Identify which cell holds the provided text, then report its [X, Y] central coordinate. 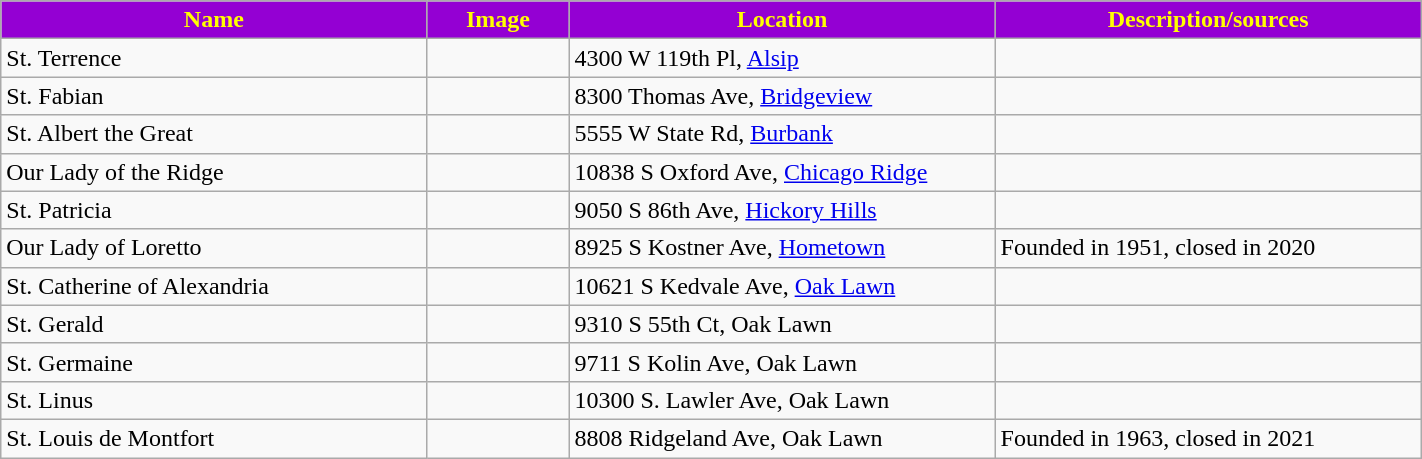
St. Linus [214, 400]
Location [782, 20]
4300 W 119th Pl, Alsip [782, 58]
9310 S 55th Ct, Oak Lawn [782, 324]
8925 S Kostner Ave, Hometown [782, 248]
Founded in 1951, closed in 2020 [1208, 248]
St. Terrence [214, 58]
St. Catherine of Alexandria [214, 286]
Name [214, 20]
Description/sources [1208, 20]
Our Lady of the Ridge [214, 172]
Founded in 1963, closed in 2021 [1208, 438]
St. Albert the Great [214, 134]
10838 S Oxford Ave, Chicago Ridge [782, 172]
St. Patricia [214, 210]
5555 W State Rd, Burbank [782, 134]
St. Germaine [214, 362]
St. Fabian [214, 96]
9050 S 86th Ave, Hickory Hills [782, 210]
Image [498, 20]
10621 S Kedvale Ave, Oak Lawn [782, 286]
8300 Thomas Ave, Bridgeview [782, 96]
10300 S. Lawler Ave, Oak Lawn [782, 400]
Our Lady of Loretto [214, 248]
9711 S Kolin Ave, Oak Lawn [782, 362]
St. Louis de Montfort [214, 438]
8808 Ridgeland Ave, Oak Lawn [782, 438]
St. Gerald [214, 324]
